For the text-containing cell, return its midpoint in (x, y) coordinate format. 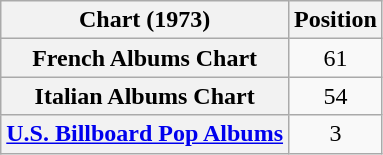
U.S. Billboard Pop Albums (145, 134)
Position (336, 20)
61 (336, 58)
Chart (1973) (145, 20)
3 (336, 134)
54 (336, 96)
French Albums Chart (145, 58)
Italian Albums Chart (145, 96)
